Locate the cell with the specified text and output its (X, Y) center coordinate. 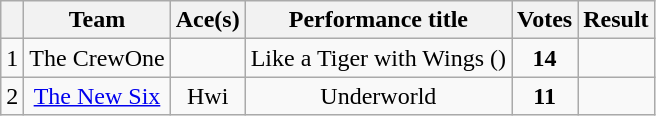
The New Six (97, 96)
Team (97, 20)
2 (12, 96)
Like a Tiger with Wings () (378, 58)
Performance title (378, 20)
14 (545, 58)
11 (545, 96)
Votes (545, 20)
Ace(s) (208, 20)
Hwi (208, 96)
1 (12, 58)
The CrewOne (97, 58)
Result (616, 20)
Underworld (378, 96)
